Return [X, Y] of the center of cell containing provided text 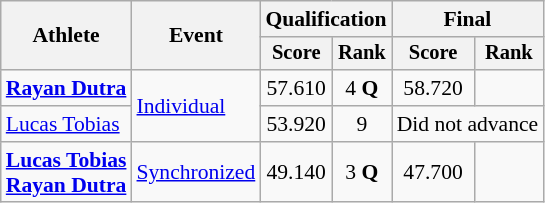
Qualification [326, 19]
4 Q [362, 88]
49.140 [296, 172]
Individual [196, 106]
Lucas TobiasRayan Dutra [66, 172]
Synchronized [196, 172]
47.700 [434, 172]
Did not advance [468, 124]
57.610 [296, 88]
Lucas Tobias [66, 124]
Event [196, 36]
9 [362, 124]
Final [468, 19]
53.920 [296, 124]
58.720 [434, 88]
3 Q [362, 172]
Rayan Dutra [66, 88]
Athlete [66, 36]
